Provide the [x, y] coordinate of the cell's center where the given text is located.  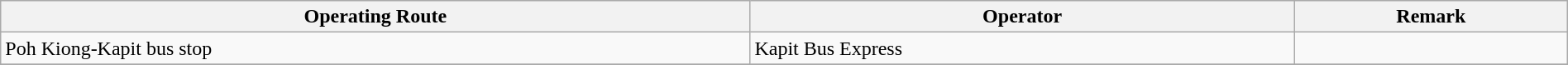
Remark [1431, 17]
Poh Kiong-Kapit bus stop [375, 48]
Operator [1022, 17]
Kapit Bus Express [1022, 48]
Operating Route [375, 17]
